Scan for the cell matching the given text and deliver its [X, Y] coordinate at center. 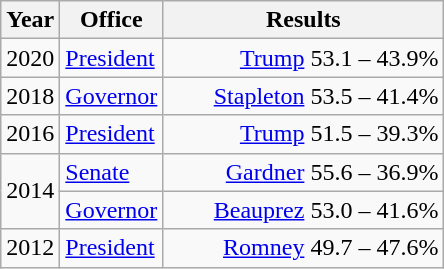
2018 [30, 96]
Beauprez 53.0 – 41.6% [304, 210]
Trump 53.1 – 43.9% [304, 58]
2014 [30, 191]
Trump 51.5 – 39.3% [304, 134]
Gardner 55.6 – 36.9% [304, 172]
Romney 49.7 – 47.6% [304, 248]
Stapleton 53.5 – 41.4% [304, 96]
Senate [112, 172]
2020 [30, 58]
2012 [30, 248]
Results [304, 20]
Year [30, 20]
Office [112, 20]
2016 [30, 134]
